From the cell containing the given text, extract its center point as [X, Y] coordinate. 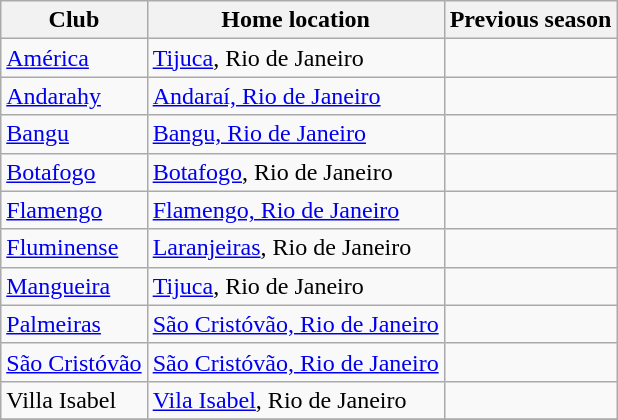
Andarahy [74, 96]
Botafogo [74, 172]
Mangueira [74, 286]
Home location [296, 20]
Bangu, Rio de Janeiro [296, 134]
Botafogo, Rio de Janeiro [296, 172]
Laranjeiras, Rio de Janeiro [296, 248]
Bangu [74, 134]
Vila Isabel, Rio de Janeiro [296, 400]
Villa Isabel [74, 400]
América [74, 58]
Previous season [530, 20]
Palmeiras [74, 324]
São Cristóvão [74, 362]
Club [74, 20]
Fluminense [74, 248]
Andaraí, Rio de Janeiro [296, 96]
Flamengo [74, 210]
Flamengo, Rio de Janeiro [296, 210]
